From the cell containing the given text, extract its center point as (x, y) coordinate. 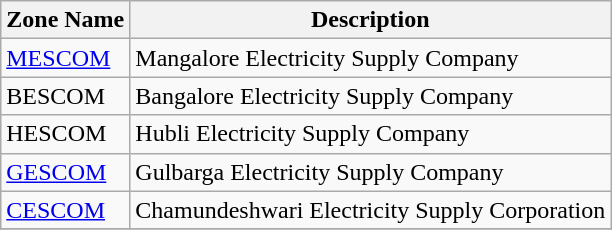
CESCOM (66, 210)
Bangalore Electricity Supply Company (370, 96)
Gulbarga Electricity Supply Company (370, 172)
BESCOM (66, 96)
Description (370, 20)
GESCOM (66, 172)
Mangalore Electricity Supply Company (370, 58)
HESCOM (66, 134)
Chamundeshwari Electricity Supply Corporation (370, 210)
Hubli Electricity Supply Company (370, 134)
MESCOM (66, 58)
Zone Name (66, 20)
